Provide the [X, Y] coordinate of the cell's center where the given text is located.  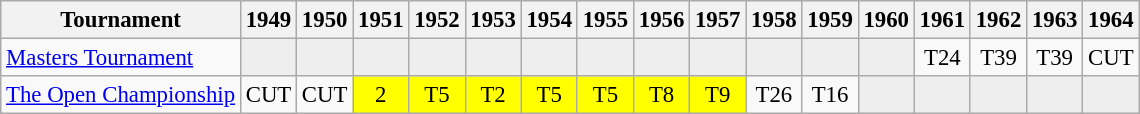
1950 [325, 20]
1951 [381, 20]
1964 [1111, 20]
T8 [661, 95]
1955 [605, 20]
1960 [886, 20]
1961 [942, 20]
T2 [493, 95]
1959 [830, 20]
T16 [830, 95]
T9 [718, 95]
The Open Championship [121, 95]
Tournament [121, 20]
1953 [493, 20]
T24 [942, 58]
1956 [661, 20]
1962 [998, 20]
1958 [774, 20]
1954 [549, 20]
Masters Tournament [121, 58]
2 [381, 95]
1963 [1055, 20]
1952 [437, 20]
1957 [718, 20]
T26 [774, 95]
1949 [268, 20]
